For the text-containing cell, return its midpoint in [X, Y] coordinate format. 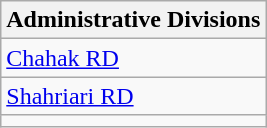
Shahriari RD [134, 96]
Administrative Divisions [134, 20]
Chahak RD [134, 58]
